Pinpoint the cell where the given text exists, returning its [x, y] midpoint coordinate. 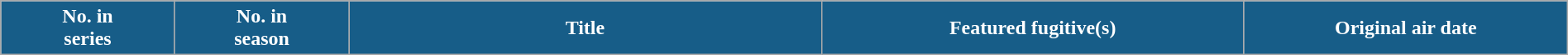
No. inseason [261, 28]
Title [586, 28]
Featured fugitive(s) [1032, 28]
No. inseries [88, 28]
Original air date [1406, 28]
